Detect which cell encompasses the target text, then output its (x, y) center coordinate. 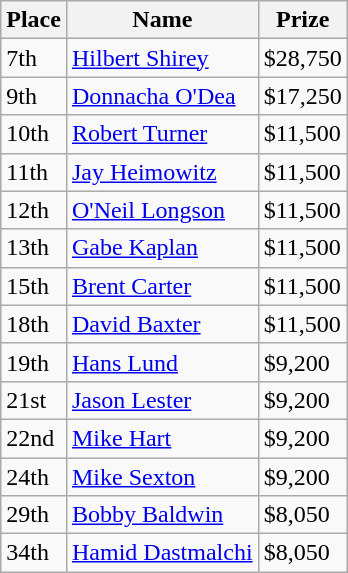
13th (34, 248)
Jay Heimowitz (162, 172)
$28,750 (302, 58)
Hilbert Shirey (162, 58)
21st (34, 400)
$17,250 (302, 96)
Prize (302, 20)
Donnacha O'Dea (162, 96)
Name (162, 20)
Mike Sexton (162, 477)
29th (34, 515)
Gabe Kaplan (162, 248)
22nd (34, 438)
7th (34, 58)
24th (34, 477)
Jason Lester (162, 400)
Place (34, 20)
19th (34, 362)
Bobby Baldwin (162, 515)
Brent Carter (162, 286)
David Baxter (162, 324)
18th (34, 324)
9th (34, 96)
15th (34, 286)
11th (34, 172)
12th (34, 210)
Hamid Dastmalchi (162, 553)
O'Neil Longson (162, 210)
Mike Hart (162, 438)
Hans Lund (162, 362)
10th (34, 134)
Robert Turner (162, 134)
34th (34, 553)
